Detect which cell encompasses the target text, then output its (X, Y) center coordinate. 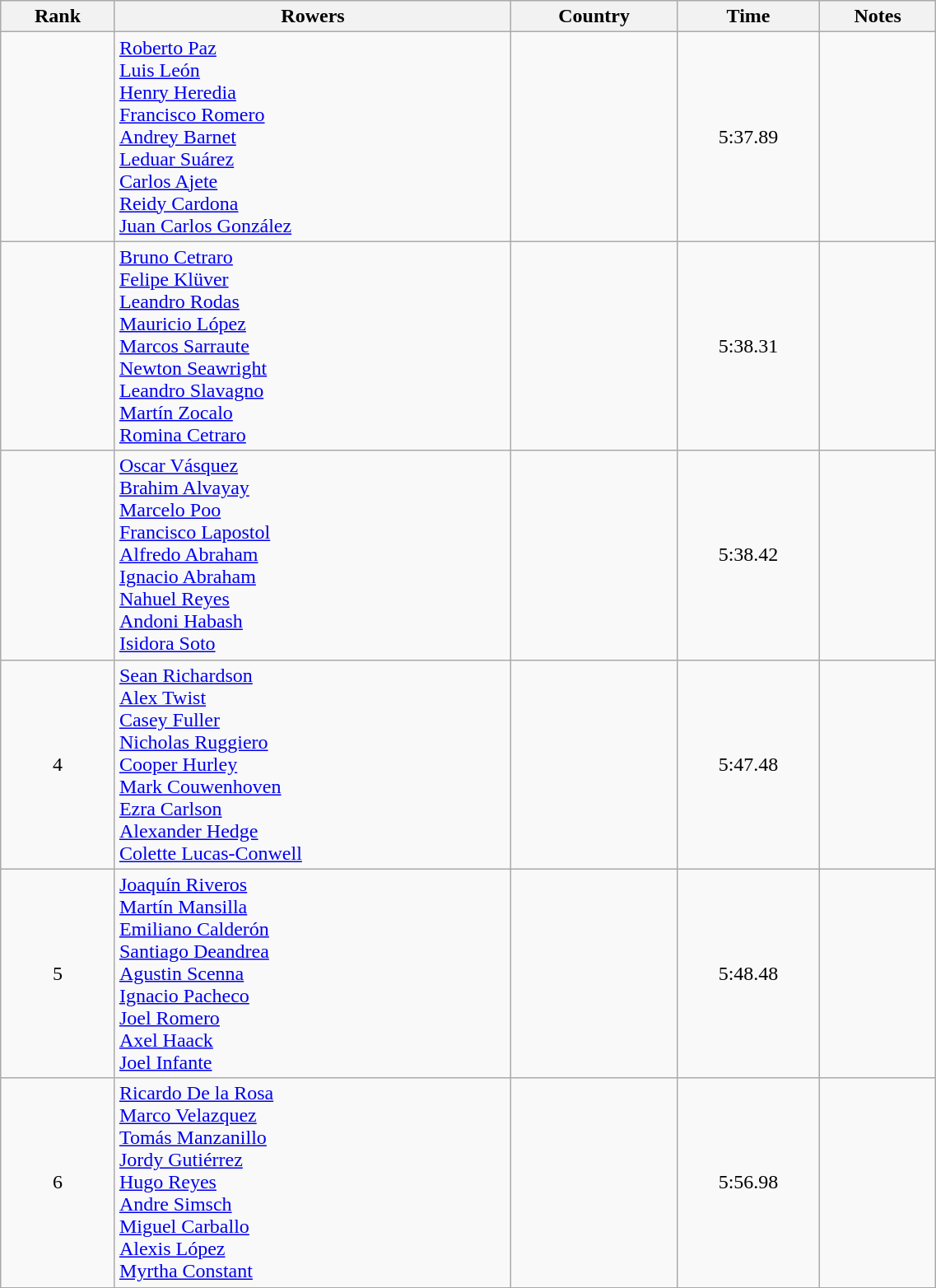
5:37.89 (749, 137)
5:56.98 (749, 1183)
5:38.42 (749, 555)
Joaquín RiverosMartín MansillaEmiliano CalderónSantiago DeandreaAgustin ScennaIgnacio PachecoJoel RomeroAxel HaackJoel Infante (313, 973)
5:48.48 (749, 973)
Oscar VásquezBrahim AlvayayMarcelo PooFrancisco LapostolAlfredo AbrahamIgnacio AbrahamNahuel ReyesAndoni HabashIsidora Soto (313, 555)
6 (58, 1183)
Rank (58, 16)
4 (58, 764)
Ricardo De la RosaMarco VelazquezTomás ManzanilloJordy GutiérrezHugo ReyesAndre SimschMiguel CarballoAlexis LópezMyrtha Constant (313, 1183)
Bruno CetraroFelipe KlüverLeandro RodasMauricio LópezMarcos SarrauteNewton SeawrightLeandro SlavagnoMartín ZocaloRomina Cetraro (313, 346)
Rowers (313, 16)
Country (594, 16)
5:38.31 (749, 346)
Time (749, 16)
Sean RichardsonAlex TwistCasey FullerNicholas RuggieroCooper HurleyMark CouwenhovenEzra CarlsonAlexander HedgeColette Lucas-Conwell (313, 764)
Notes (878, 16)
5 (58, 973)
5:47.48 (749, 764)
Roberto PazLuis LeónHenry HerediaFrancisco RomeroAndrey BarnetLeduar SuárezCarlos AjeteReidy CardonaJuan Carlos González (313, 137)
